Identify which cell holds the provided text, then report its [X, Y] central coordinate. 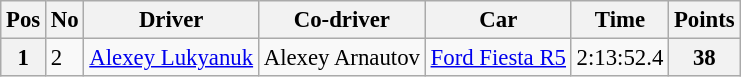
2 [65, 58]
Co-driver [342, 20]
No [65, 20]
Alexey Arnautov [342, 58]
Points [704, 20]
Pos [24, 20]
2:13:52.4 [620, 58]
38 [704, 58]
Car [498, 20]
Driver [171, 20]
Ford Fiesta R5 [498, 58]
1 [24, 58]
Time [620, 20]
Alexey Lukyanuk [171, 58]
